From the cell containing the given text, extract its center point as (X, Y) coordinate. 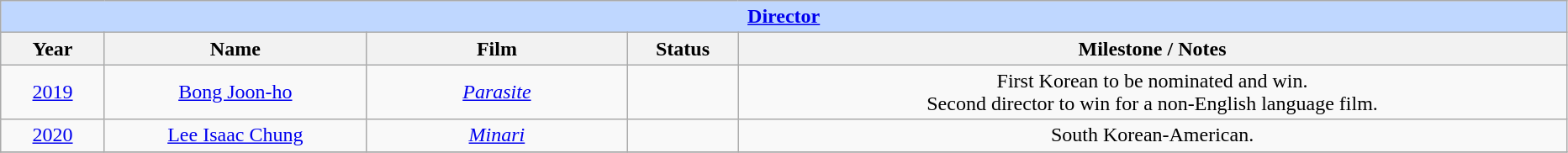
Year (53, 49)
Status (683, 49)
2020 (53, 135)
South Korean-American. (1153, 135)
Director (784, 17)
2019 (53, 92)
Name (235, 49)
Milestone / Notes (1153, 49)
Parasite (496, 92)
Lee Isaac Chung (235, 135)
First Korean to be nominated and win.Second director to win for a non-English language film. (1153, 92)
Film (496, 49)
Bong Joon-ho (235, 92)
Minari (496, 135)
